For the text-containing cell, return its midpoint in (X, Y) coordinate format. 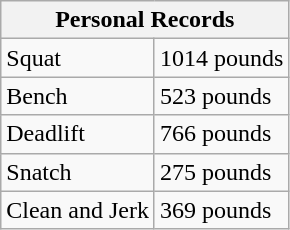
1014 pounds (221, 58)
369 pounds (221, 210)
523 pounds (221, 96)
Deadlift (78, 134)
Personal Records (145, 20)
Squat (78, 58)
Clean and Jerk (78, 210)
Bench (78, 96)
275 pounds (221, 172)
766 pounds (221, 134)
Snatch (78, 172)
